Find where the given text appears and provide that cell's center as (X, Y) coordinate. 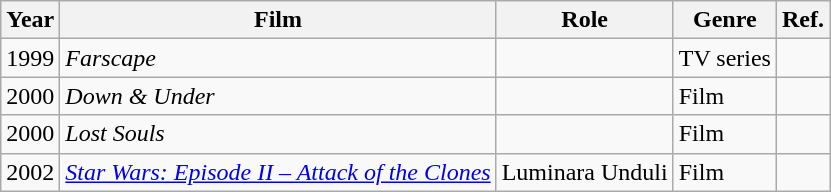
Star Wars: Episode II – Attack of the Clones (278, 172)
1999 (30, 58)
TV series (724, 58)
Lost Souls (278, 134)
Role (584, 20)
Year (30, 20)
Ref. (802, 20)
2002 (30, 172)
Down & Under (278, 96)
Farscape (278, 58)
Luminara Unduli (584, 172)
Genre (724, 20)
